Determine the (X, Y) coordinate at the center of the cell enclosing the given text.  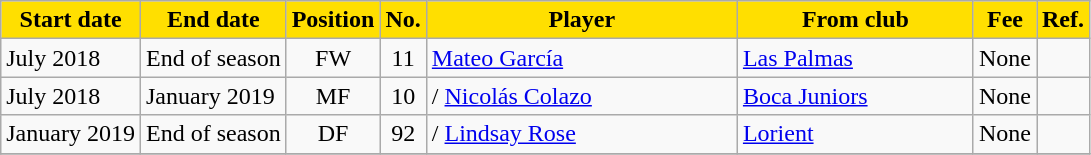
Player (582, 20)
From club (855, 20)
Las Palmas (855, 58)
FW (333, 58)
92 (403, 134)
End date (213, 20)
Start date (71, 20)
Ref. (1062, 20)
No. (403, 20)
10 (403, 96)
Lorient (855, 134)
DF (333, 134)
Fee (1004, 20)
Boca Juniors (855, 96)
MF (333, 96)
/ Nicolás Colazo (582, 96)
Mateo García (582, 58)
/ Lindsay Rose (582, 134)
Position (333, 20)
11 (403, 58)
